Provide the [X, Y] coordinate of the cell's center where the given text is located.  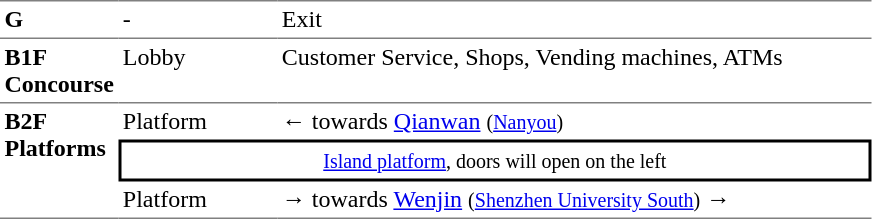
Customer Service, Shops, Vending machines, ATMs [574, 71]
G [59, 19]
Platform [198, 122]
Island platform, doors will open on the left [494, 161]
Exit [574, 19]
Lobby [198, 71]
B1FConcourse [59, 71]
- [198, 19]
← towards Qianwan (Nanyou) [574, 122]
